Search for the cell housing the specified text and yield its [x, y] center coordinate. 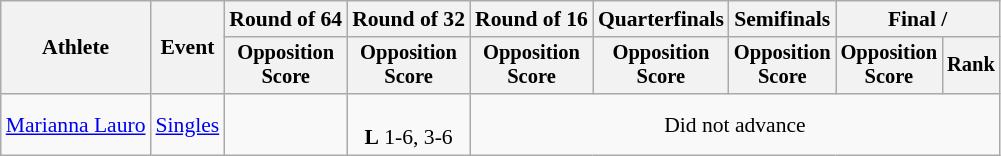
Quarterfinals [661, 19]
Event [188, 48]
Marianna Lauro [76, 124]
Round of 64 [286, 19]
Rank [971, 66]
Athlete [76, 48]
Semifinals [782, 19]
Final / [918, 19]
L 1-6, 3-6 [408, 124]
Round of 16 [532, 19]
Round of 32 [408, 19]
Did not advance [735, 124]
Singles [188, 124]
